Identify which cell holds the provided text, then report its [X, Y] central coordinate. 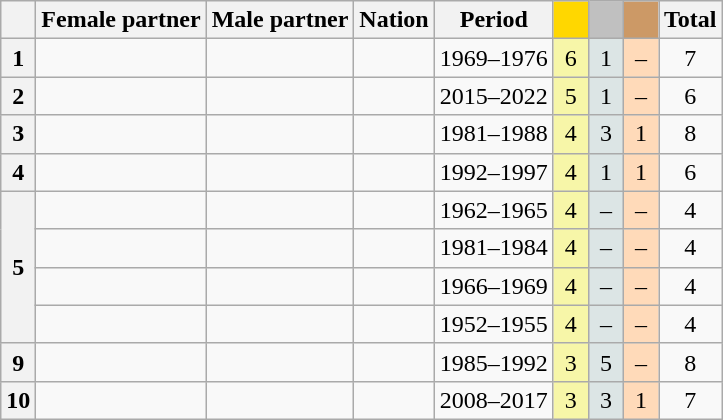
1962–1965 [494, 210]
2015–2022 [494, 96]
1966–1969 [494, 286]
1969–1976 [494, 58]
1981–1984 [494, 248]
9 [18, 362]
1992–1997 [494, 172]
Female partner [121, 20]
Male partner [280, 20]
1985–1992 [494, 362]
2008–2017 [494, 400]
1952–1955 [494, 324]
10 [18, 400]
Period [494, 20]
Nation [394, 20]
1981–1988 [494, 134]
2 [18, 96]
Total [690, 20]
